Return the [x, y] coordinate for the center point of the cell that contains the specified text.  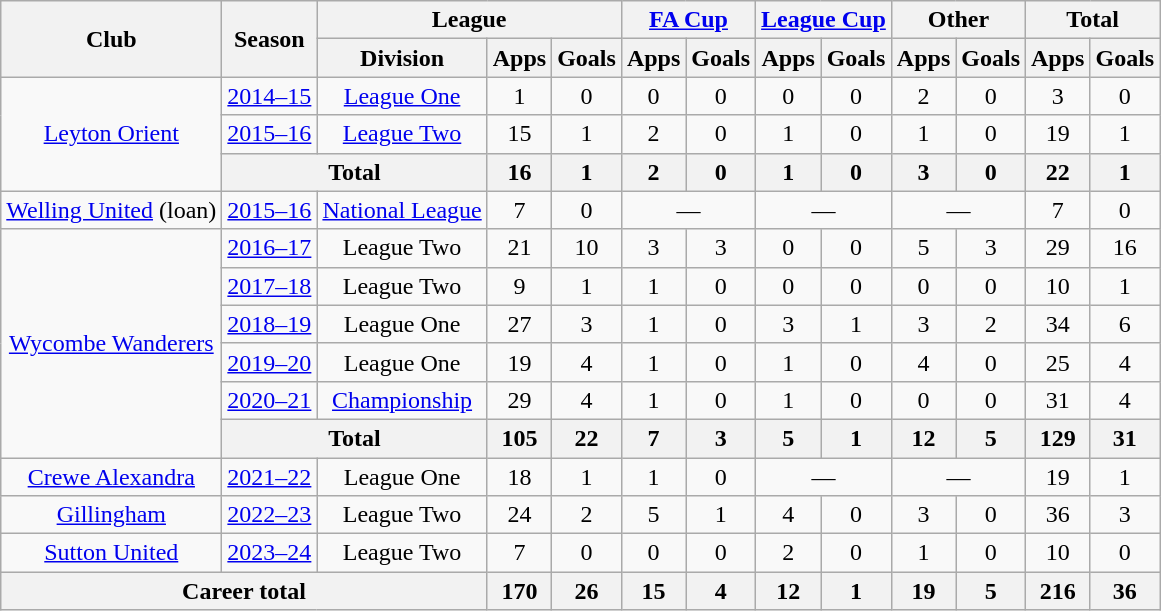
2016–17 [270, 248]
129 [1058, 438]
League [469, 20]
170 [519, 591]
9 [519, 286]
Division [402, 58]
2018–19 [270, 324]
34 [1058, 324]
2020–21 [270, 400]
Sutton United [112, 553]
Welling United (loan) [112, 210]
Career total [244, 591]
24 [519, 515]
Championship [402, 400]
2017–18 [270, 286]
2021–22 [270, 477]
21 [519, 248]
6 [1125, 324]
2014–15 [270, 96]
League Cup [824, 20]
216 [1058, 591]
26 [587, 591]
National League [402, 210]
105 [519, 438]
FA Cup [688, 20]
27 [519, 324]
Season [270, 39]
2019–20 [270, 362]
Leyton Orient [112, 134]
Crewe Alexandra [112, 477]
Wycombe Wanderers [112, 343]
25 [1058, 362]
18 [519, 477]
2023–24 [270, 553]
Club [112, 39]
Gillingham [112, 515]
2022–23 [270, 515]
Other [958, 20]
